Pinpoint the cell where the given text exists, returning its [X, Y] midpoint coordinate. 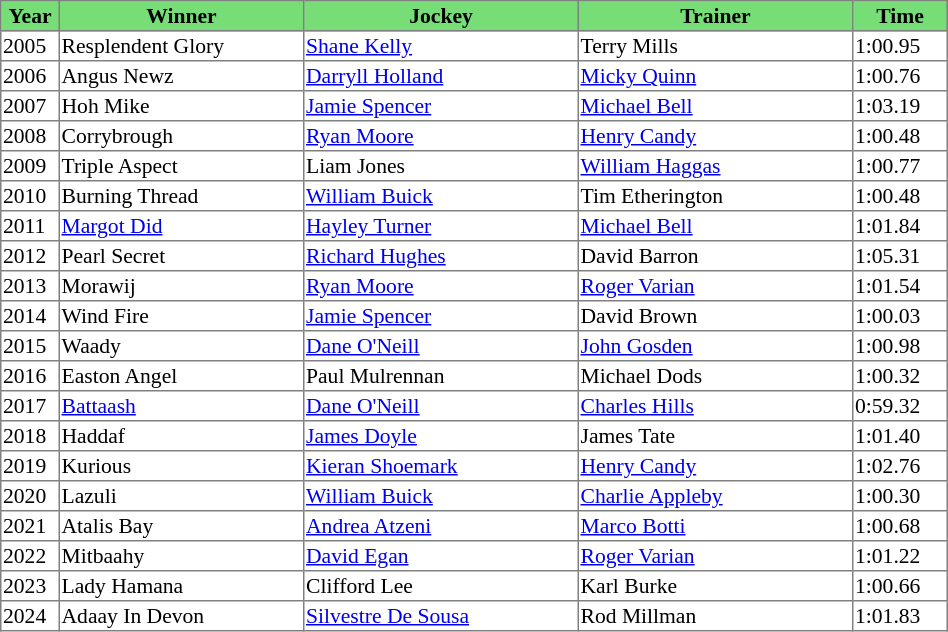
Kieran Shoemark [441, 466]
Hoh Mike [181, 106]
1:00.95 [900, 46]
Richard Hughes [441, 256]
2005 [30, 46]
Kurious [181, 466]
Resplendent Glory [181, 46]
John Gosden [715, 346]
Michael Dods [715, 376]
2006 [30, 76]
1:00.66 [900, 586]
Time [900, 16]
Mitbaahy [181, 556]
2019 [30, 466]
Burning Thread [181, 196]
David Egan [441, 556]
Rod Millman [715, 616]
Clifford Lee [441, 586]
Charlie Appleby [715, 496]
1:00.03 [900, 316]
Margot Did [181, 226]
James Doyle [441, 436]
Hayley Turner [441, 226]
Adaay In Devon [181, 616]
1:01.22 [900, 556]
1:02.76 [900, 466]
Tim Etherington [715, 196]
Liam Jones [441, 166]
2022 [30, 556]
2016 [30, 376]
1:00.98 [900, 346]
2017 [30, 406]
2018 [30, 436]
William Haggas [715, 166]
1:01.54 [900, 286]
1:00.30 [900, 496]
Karl Burke [715, 586]
1:01.83 [900, 616]
2021 [30, 526]
Andrea Atzeni [441, 526]
Pearl Secret [181, 256]
Winner [181, 16]
Jockey [441, 16]
1:00.32 [900, 376]
1:03.19 [900, 106]
Waady [181, 346]
2011 [30, 226]
Battaash [181, 406]
David Barron [715, 256]
2012 [30, 256]
Terry Mills [715, 46]
Haddaf [181, 436]
Shane Kelly [441, 46]
Corrybrough [181, 136]
1:05.31 [900, 256]
1:00.77 [900, 166]
2014 [30, 316]
2020 [30, 496]
Silvestre De Sousa [441, 616]
1:01.84 [900, 226]
Year [30, 16]
Morawij [181, 286]
Charles Hills [715, 406]
Marco Botti [715, 526]
Triple Aspect [181, 166]
Atalis Bay [181, 526]
2010 [30, 196]
James Tate [715, 436]
2024 [30, 616]
Darryll Holland [441, 76]
1:01.40 [900, 436]
1:00.68 [900, 526]
2013 [30, 286]
Lady Hamana [181, 586]
2009 [30, 166]
Easton Angel [181, 376]
Paul Mulrennan [441, 376]
2023 [30, 586]
Micky Quinn [715, 76]
Wind Fire [181, 316]
2008 [30, 136]
0:59.32 [900, 406]
2007 [30, 106]
1:00.76 [900, 76]
Angus Newz [181, 76]
David Brown [715, 316]
Trainer [715, 16]
2015 [30, 346]
Lazuli [181, 496]
